For the text-containing cell, return its midpoint in [X, Y] coordinate format. 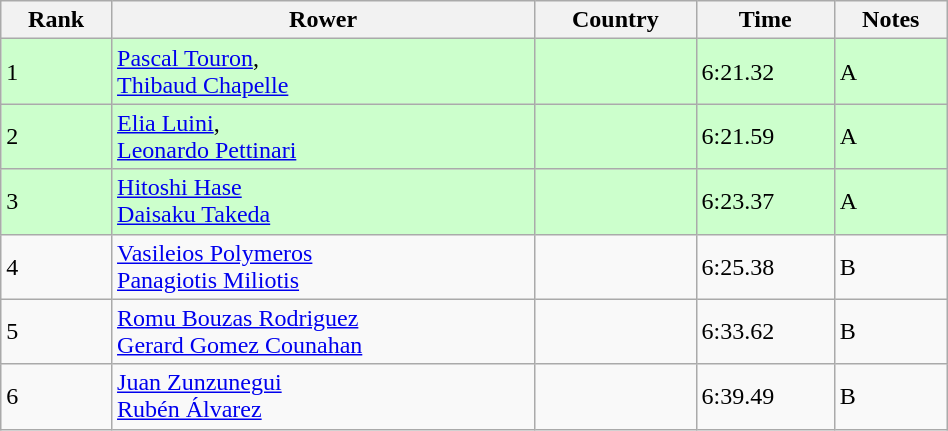
6:21.32 [765, 72]
Juan Zunzunegui Rubén Álvarez [324, 396]
6 [56, 396]
2 [56, 136]
6:21.59 [765, 136]
Pascal Touron, Thibaud Chapelle [324, 72]
6:33.62 [765, 332]
5 [56, 332]
3 [56, 202]
Hitoshi Hase Daisaku Takeda [324, 202]
Elia Luini, Leonardo Pettinari [324, 136]
1 [56, 72]
4 [56, 266]
Vasileios Polymeros Panagiotis Miliotis [324, 266]
Time [765, 20]
Notes [890, 20]
6:39.49 [765, 396]
Rank [56, 20]
Country [616, 20]
6:23.37 [765, 202]
6:25.38 [765, 266]
Romu Bouzas Rodriguez Gerard Gomez Counahan [324, 332]
Rower [324, 20]
